Provide the [X, Y] coordinate of the cell's center where the given text is located.  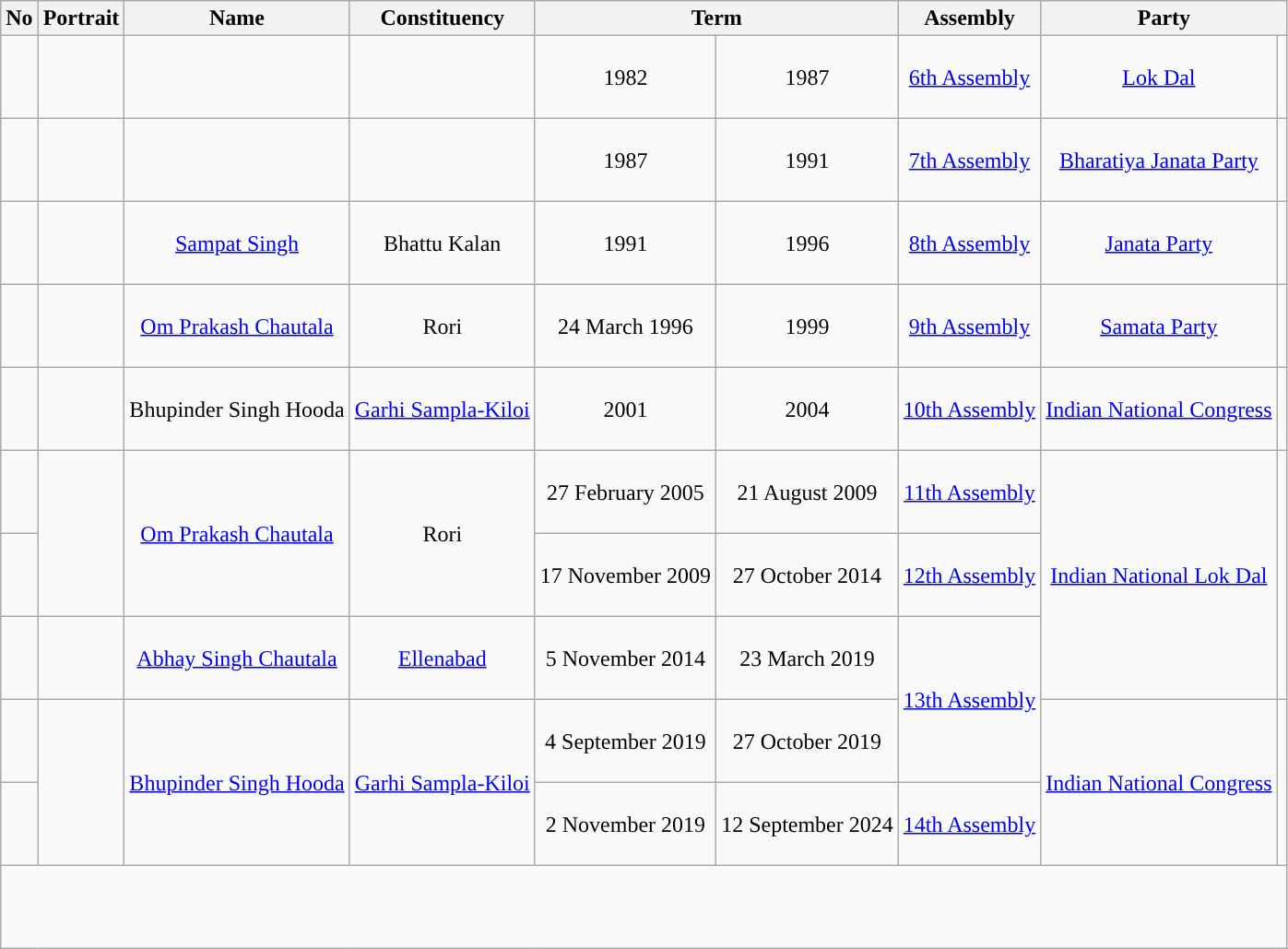
4 September 2019 [625, 741]
Assembly [969, 18]
1996 [808, 243]
12 September 2024 [808, 824]
Abhay Singh Chautala [237, 658]
Samata Party [1159, 326]
Indian National Lok Dal [1159, 575]
24 March 1996 [625, 326]
27 October 2019 [808, 741]
Ellenabad [443, 658]
21 August 2009 [808, 492]
2 November 2019 [625, 824]
Bhattu Kalan [443, 243]
12th Assembly [969, 575]
14th Assembly [969, 824]
27 October 2014 [808, 575]
Janata Party [1159, 243]
Party [1164, 18]
1999 [808, 326]
9th Assembly [969, 326]
2004 [808, 409]
8th Assembly [969, 243]
Name [237, 18]
7th Assembly [969, 160]
Constituency [443, 18]
6th Assembly [969, 77]
Bharatiya Janata Party [1159, 160]
Lok Dal [1159, 77]
27 February 2005 [625, 492]
Term [716, 18]
Portrait [81, 18]
10th Assembly [969, 409]
23 March 2019 [808, 658]
Sampat Singh [237, 243]
11th Assembly [969, 492]
2001 [625, 409]
17 November 2009 [625, 575]
13th Assembly [969, 700]
No [19, 18]
1982 [625, 77]
5 November 2014 [625, 658]
